Locate the cell with the specified text and output its (x, y) center coordinate. 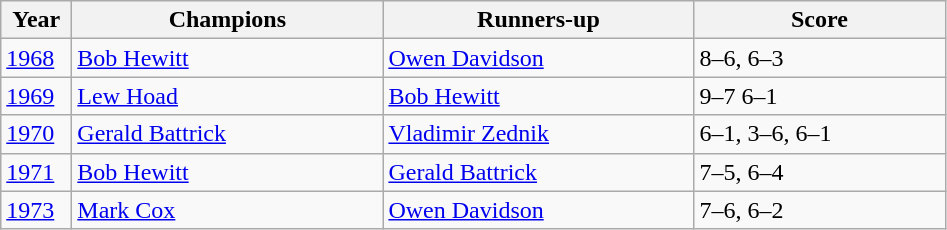
7–6, 6–2 (820, 210)
Vladimir Zednik (538, 134)
1971 (36, 172)
Runners-up (538, 20)
Lew Hoad (228, 96)
Score (820, 20)
9–7 6–1 (820, 96)
1969 (36, 96)
8–6, 6–3 (820, 58)
Champions (228, 20)
1968 (36, 58)
1973 (36, 210)
7–5, 6–4 (820, 172)
Year (36, 20)
6–1, 3–6, 6–1 (820, 134)
1970 (36, 134)
Mark Cox (228, 210)
